From the cell containing the given text, extract its center point as (x, y) coordinate. 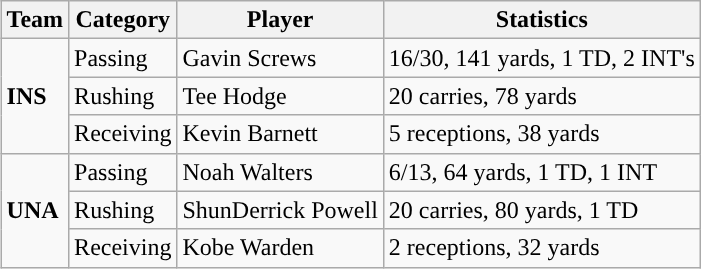
UNA (35, 210)
5 receptions, 38 yards (542, 134)
Kevin Barnett (280, 134)
Team (35, 20)
16/30, 141 yards, 1 TD, 2 INT's (542, 58)
6/13, 64 yards, 1 TD, 1 INT (542, 172)
ShunDerrick Powell (280, 210)
Kobe Warden (280, 248)
Player (280, 20)
20 carries, 78 yards (542, 96)
Tee Hodge (280, 96)
2 receptions, 32 yards (542, 248)
Gavin Screws (280, 58)
Statistics (542, 20)
20 carries, 80 yards, 1 TD (542, 210)
INS (35, 96)
Category (123, 20)
Noah Walters (280, 172)
